From the cell containing the given text, extract its center point as (x, y) coordinate. 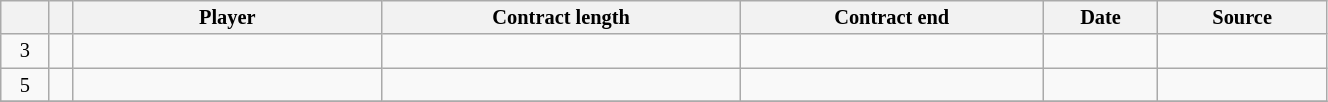
Contract end (892, 17)
5 (25, 85)
Date (1100, 17)
3 (25, 51)
Player (227, 17)
Contract length (561, 17)
Source (1242, 17)
